Output the (X, Y) coordinate of the center of the cell containing the given text.  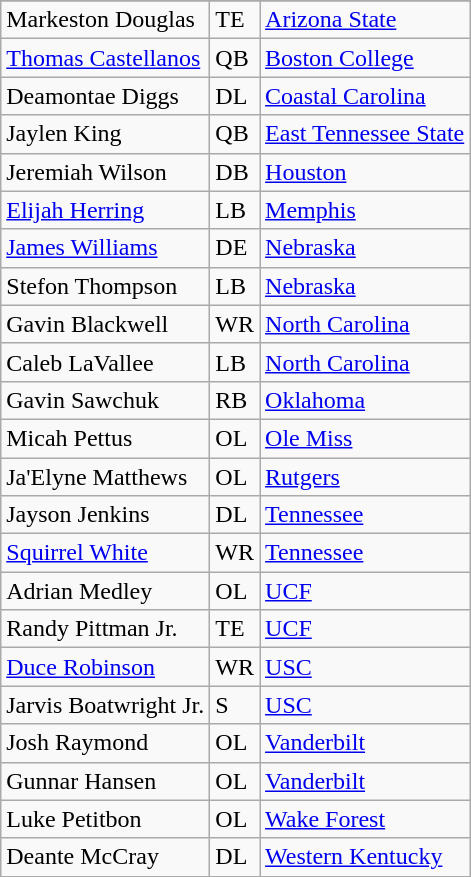
Luke Petitbon (106, 819)
DB (235, 172)
Deante McCray (106, 857)
Jeremiah Wilson (106, 172)
Micah Pettus (106, 438)
Gavin Sawchuk (106, 400)
Jayson Jenkins (106, 515)
Coastal Carolina (365, 96)
Duce Robinson (106, 667)
Wake Forest (365, 819)
Rutgers (365, 477)
Memphis (365, 210)
S (235, 705)
Gunnar Hansen (106, 781)
James Williams (106, 248)
Ole Miss (365, 438)
DE (235, 248)
Stefon Thompson (106, 286)
Adrian Medley (106, 591)
Oklahoma (365, 400)
Ja'Elyne Matthews (106, 477)
Elijah Herring (106, 210)
Houston (365, 172)
Markeston Douglas (106, 20)
Randy Pittman Jr. (106, 629)
Jaylen King (106, 134)
Jarvis Boatwright Jr. (106, 705)
Thomas Castellanos (106, 58)
RB (235, 400)
Josh Raymond (106, 743)
Gavin Blackwell (106, 324)
Squirrel White (106, 553)
East Tennessee State (365, 134)
Western Kentucky (365, 857)
Deamontae Diggs (106, 96)
Arizona State (365, 20)
Caleb LaVallee (106, 362)
Boston College (365, 58)
